Output the [x, y] coordinate of the center of the cell containing the given text.  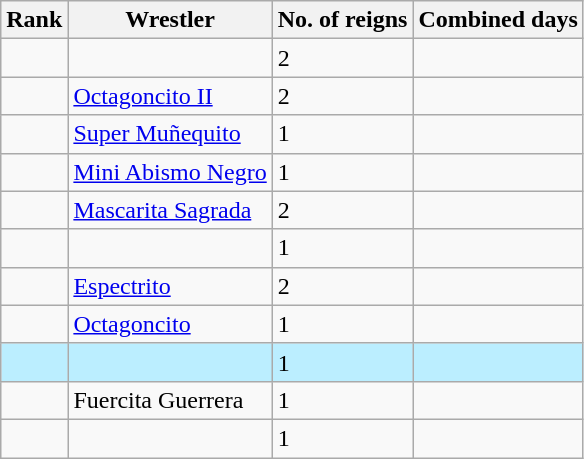
Octagoncito II [170, 96]
Rank [34, 20]
Mascarita Sagrada [170, 210]
Espectrito [170, 286]
Octagoncito [170, 324]
Wrestler [170, 20]
Mini Abismo Negro [170, 172]
Super Muñequito [170, 134]
Fuercita Guerrera [170, 400]
No. of reigns [342, 20]
Combined days [498, 20]
